Locate the cell with the specified text and output its (X, Y) center coordinate. 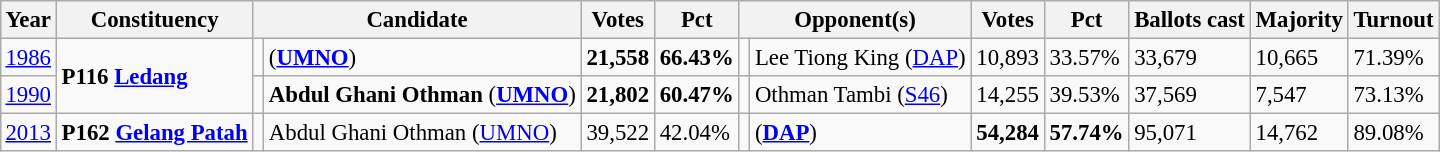
Majority (1299, 20)
(UMNO) (423, 57)
1990 (28, 95)
7,547 (1299, 95)
Opponent(s) (855, 20)
10,893 (1008, 57)
54,284 (1008, 133)
Lee Tiong King (DAP) (860, 57)
73.13% (1394, 95)
Candidate (417, 20)
Constituency (154, 20)
89.08% (1394, 133)
(DAP) (860, 133)
P162 Gelang Patah (154, 133)
42.04% (696, 133)
10,665 (1299, 57)
57.74% (1086, 133)
2013 (28, 133)
39,522 (618, 133)
Ballots cast (1190, 20)
P116 Ledang (154, 76)
39.53% (1086, 95)
33,679 (1190, 57)
Othman Tambi (S46) (860, 95)
66.43% (696, 57)
37,569 (1190, 95)
33.57% (1086, 57)
21,802 (618, 95)
Year (28, 20)
21,558 (618, 57)
95,071 (1190, 133)
Turnout (1394, 20)
1986 (28, 57)
71.39% (1394, 57)
14,255 (1008, 95)
60.47% (696, 95)
14,762 (1299, 133)
